Pinpoint the cell where the given text exists, returning its [x, y] midpoint coordinate. 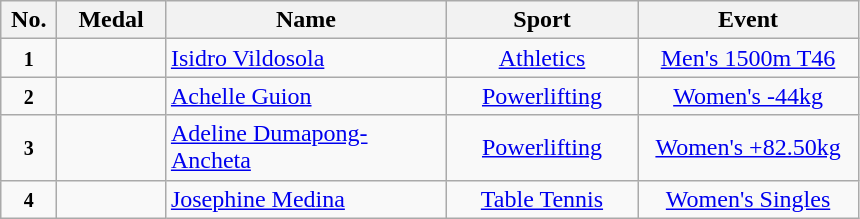
Men's 1500m T46 [748, 58]
2 [29, 96]
3 [29, 148]
Athletics [542, 58]
1 [29, 58]
Adeline Dumapong-Ancheta [306, 148]
Josephine Medina [306, 199]
Women's +82.50kg [748, 148]
Medal [112, 20]
Table Tennis [542, 199]
No. [29, 20]
Sport [542, 20]
Isidro Vildosola [306, 58]
Women's -44kg [748, 96]
Name [306, 20]
Event [748, 20]
4 [29, 199]
Achelle Guion [306, 96]
Women's Singles [748, 199]
